Find where the given text appears and provide that cell's center as (X, Y) coordinate. 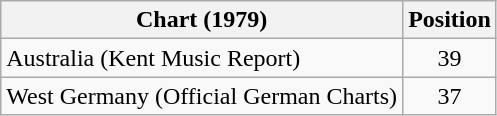
West Germany (Official German Charts) (202, 96)
Chart (1979) (202, 20)
37 (450, 96)
39 (450, 58)
Australia (Kent Music Report) (202, 58)
Position (450, 20)
